Pinpoint the cell where the given text exists, returning its [X, Y] midpoint coordinate. 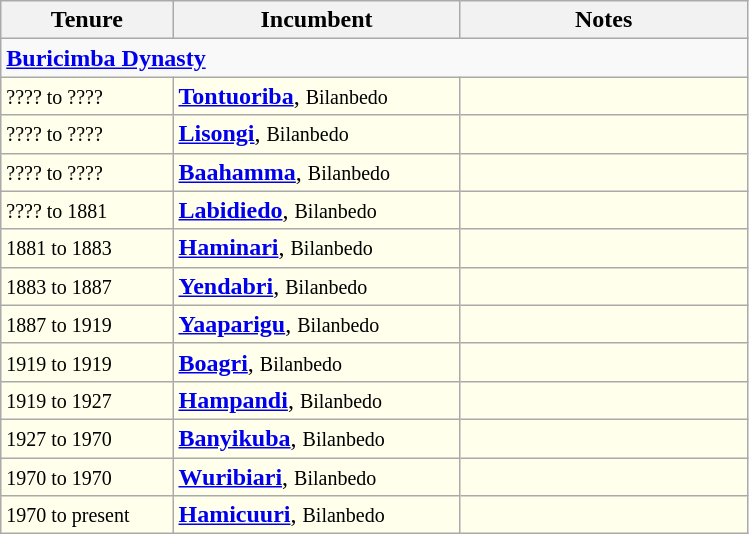
Tenure [87, 20]
Baahamma, Bilanbedo [316, 172]
Boagri, Bilanbedo [316, 362]
Tontuoriba, Bilanbedo [316, 96]
1887 to 1919 [87, 324]
Hampandi, Bilanbedo [316, 400]
Incumbent [316, 20]
1970 to present [87, 515]
1970 to 1970 [87, 477]
Buricimba Dynasty [374, 58]
1919 to 1919 [87, 362]
Yendabri, Bilanbedo [316, 286]
1881 to 1883 [87, 248]
Wuribiari, Bilanbedo [316, 477]
Haminari, Bilanbedo [316, 248]
1883 to 1887 [87, 286]
Yaaparigu, Bilanbedo [316, 324]
Notes [604, 20]
Labidiedo, Bilanbedo [316, 210]
???? to 1881 [87, 210]
1919 to 1927 [87, 400]
Hamicuuri, Bilanbedo [316, 515]
Banyikuba, Bilanbedo [316, 438]
Lisongi, Bilanbedo [316, 134]
1927 to 1970 [87, 438]
